Return the (X, Y) coordinate for the center point of the cell that contains the specified text.  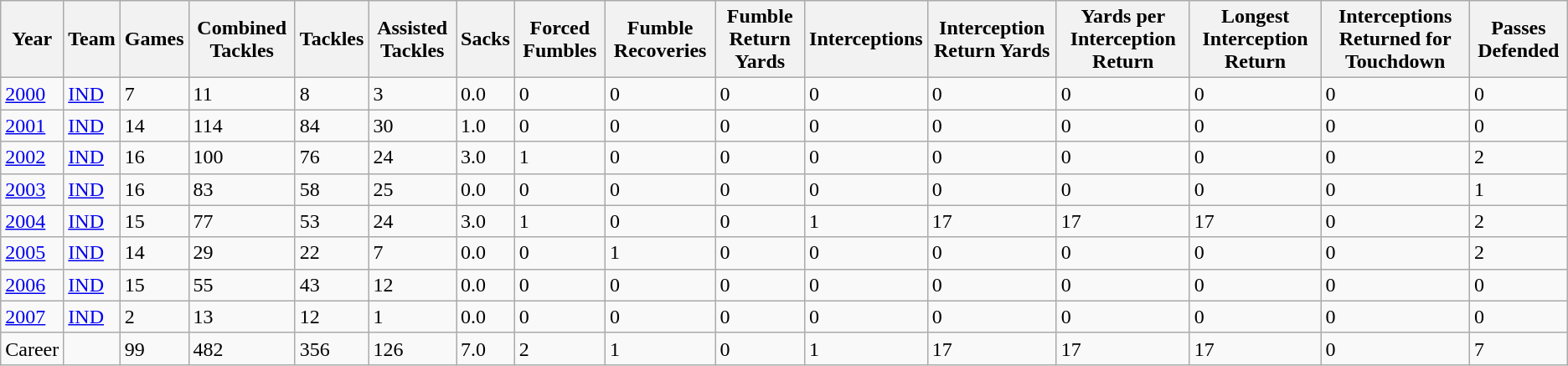
2000 (32, 94)
356 (332, 348)
Interceptions Returned for Touchdown (1395, 39)
Career (32, 348)
Forced Fumbles (560, 39)
8 (332, 94)
22 (332, 253)
7.0 (486, 348)
Fumble Recoveries (660, 39)
Fumble Return Yards (761, 39)
77 (241, 221)
Team (92, 39)
Games (154, 39)
2004 (32, 221)
126 (412, 348)
13 (241, 317)
2005 (32, 253)
2007 (32, 317)
55 (241, 285)
100 (241, 157)
114 (241, 126)
Passes Defended (1518, 39)
11 (241, 94)
29 (241, 253)
482 (241, 348)
58 (332, 189)
Year (32, 39)
43 (332, 285)
Interception Return Yards (992, 39)
76 (332, 157)
25 (412, 189)
2003 (32, 189)
2001 (32, 126)
Combined Tackles (241, 39)
Yards per Interception Return (1122, 39)
Interceptions (866, 39)
1.0 (486, 126)
2006 (32, 285)
Assisted Tackles (412, 39)
99 (154, 348)
83 (241, 189)
Tackles (332, 39)
84 (332, 126)
Longest Interception Return (1255, 39)
Sacks (486, 39)
30 (412, 126)
2002 (32, 157)
3 (412, 94)
53 (332, 221)
